From the cell containing the given text, extract its center point as (X, Y) coordinate. 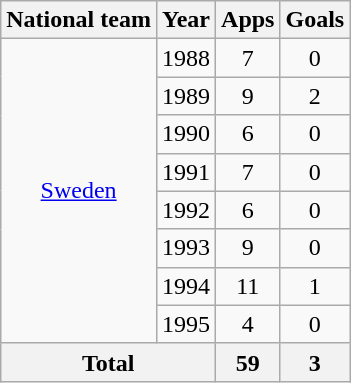
2 (315, 96)
1 (315, 286)
4 (248, 324)
1994 (186, 286)
Total (108, 362)
1993 (186, 248)
Sweden (79, 191)
Year (186, 20)
1991 (186, 172)
National team (79, 20)
1988 (186, 58)
59 (248, 362)
1995 (186, 324)
1992 (186, 210)
Apps (248, 20)
3 (315, 362)
11 (248, 286)
1990 (186, 134)
1989 (186, 96)
Goals (315, 20)
